Capture the cell that displays the provided text and extract its [x, y] central coordinate. 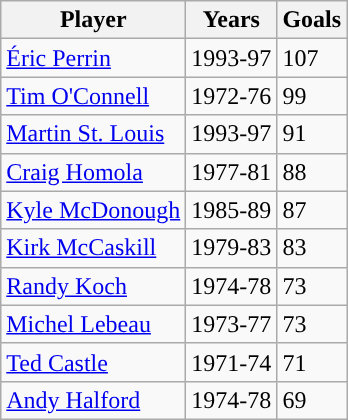
1985-89 [232, 210]
Years [232, 20]
107 [312, 58]
Michel Lebeau [94, 324]
91 [312, 134]
69 [312, 400]
1973-77 [232, 324]
83 [312, 248]
99 [312, 96]
1977-81 [232, 172]
1972-76 [232, 96]
Éric Perrin [94, 58]
Randy Koch [94, 286]
Kyle McDonough [94, 210]
Martin St. Louis [94, 134]
71 [312, 362]
87 [312, 210]
Kirk McCaskill [94, 248]
Ted Castle [94, 362]
Andy Halford [94, 400]
88 [312, 172]
Craig Homola [94, 172]
1971-74 [232, 362]
Goals [312, 20]
Tim O'Connell [94, 96]
1979-83 [232, 248]
Player [94, 20]
